Capture the cell that displays the provided text and extract its (x, y) central coordinate. 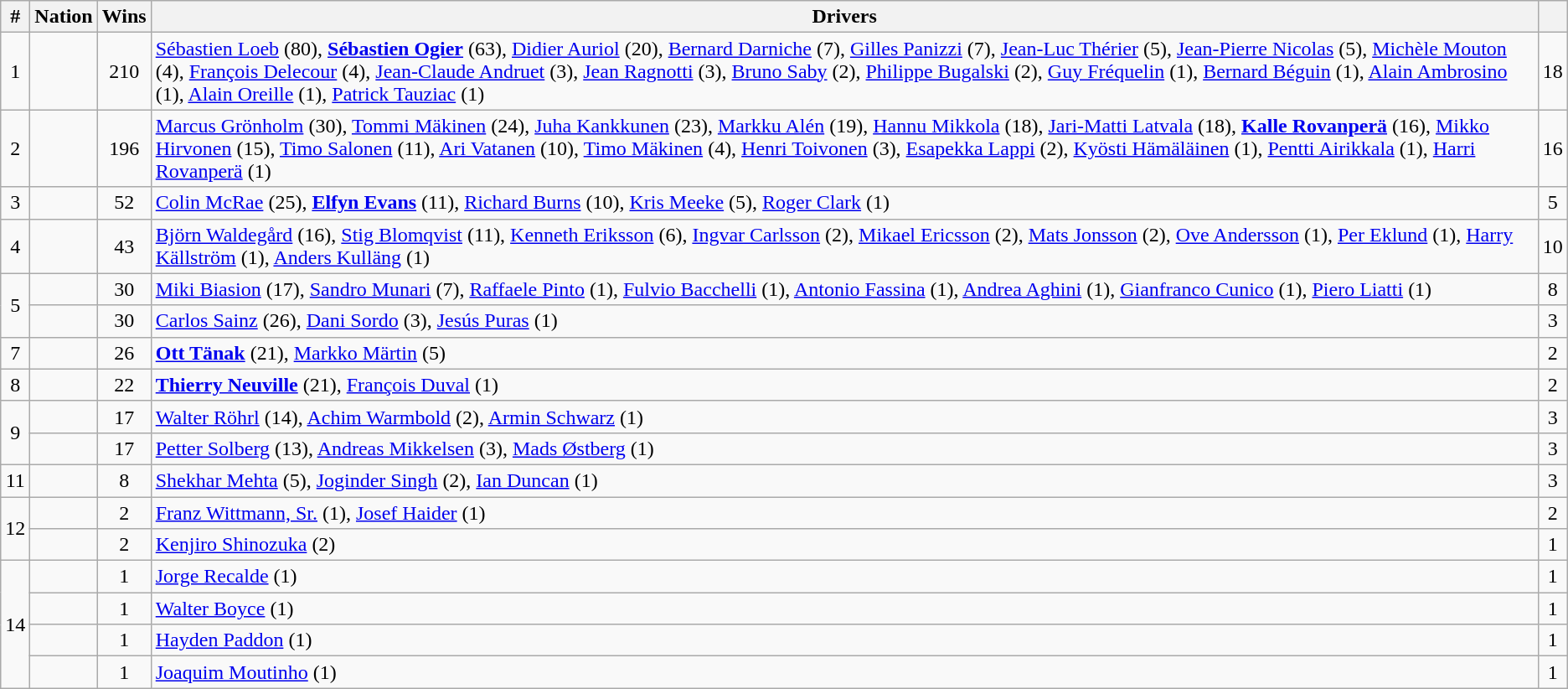
Drivers (844, 17)
52 (124, 203)
22 (124, 385)
Walter Boyce (1) (844, 609)
Thierry Neuville (21), François Duval (1) (844, 385)
Franz Wittmann, Sr. (1), Josef Haider (1) (844, 512)
Carlos Sainz (26), Dani Sordo (3), Jesús Puras (1) (844, 321)
Jorge Recalde (1) (844, 577)
Nation (64, 17)
Joaquim Moutinho (1) (844, 672)
9 (15, 433)
# (15, 17)
14 (15, 624)
Wins (124, 17)
43 (124, 246)
16 (1553, 148)
Hayden Paddon (1) (844, 640)
11 (15, 480)
Colin McRae (25), Elfyn Evans (11), Richard Burns (10), Kris Meeke (5), Roger Clark (1) (844, 203)
7 (15, 353)
10 (1553, 246)
210 (124, 71)
Ott Tänak (21), Markko Märtin (5) (844, 353)
26 (124, 353)
Walter Röhrl (14), Achim Warmbold (2), Armin Schwarz (1) (844, 417)
Petter Solberg (13), Andreas Mikkelsen (3), Mads Østberg (1) (844, 448)
4 (15, 246)
196 (124, 148)
Kenjiro Shinozuka (2) (844, 545)
18 (1553, 71)
Shekhar Mehta (5), Joginder Singh (2), Ian Duncan (1) (844, 480)
12 (15, 528)
